Determine the [X, Y] coordinate at the center of the cell enclosing the given text.  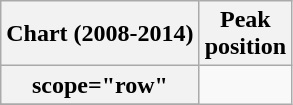
Chart (2008-2014) [100, 34]
scope="row" [100, 85]
Peakposition [245, 34]
